Extract the (x, y) coordinate from the center of the cell holding the provided text.  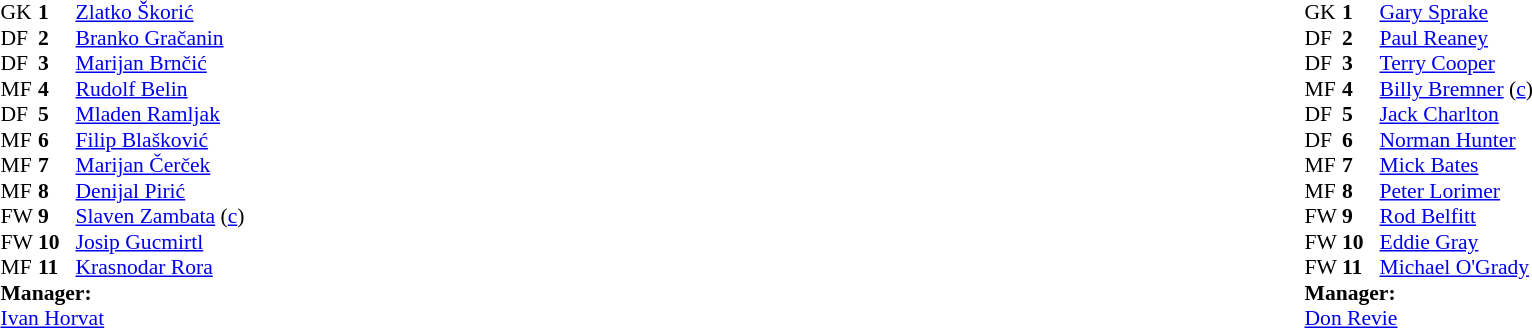
Zlatko Škorić (160, 13)
Krasnodar Rora (160, 267)
Marijan Čerček (160, 165)
Manager: (122, 293)
Rudolf Belin (160, 89)
Slaven Zambata (c) (160, 217)
Branko Gračanin (160, 38)
Marijan Brnčić (160, 63)
Mladen Ramljak (160, 115)
Josip Gucmirtl (160, 242)
Filip Blašković (160, 140)
Denijal Pirić (160, 191)
